Detect which cell encompasses the target text, then output its [X, Y] center coordinate. 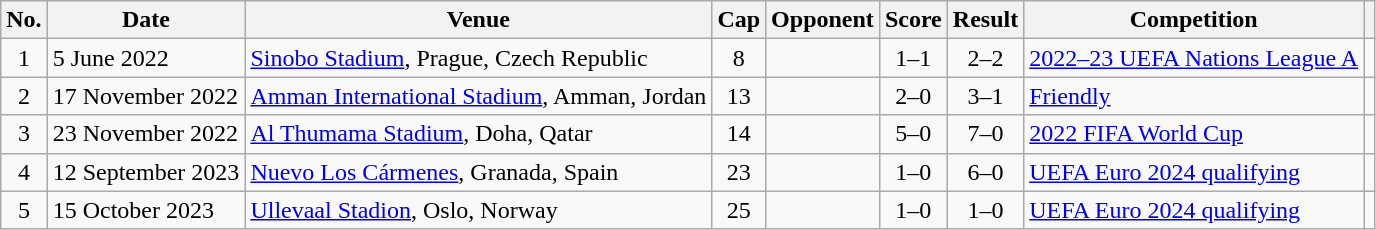
Al Thumama Stadium, Doha, Qatar [478, 134]
2–0 [913, 96]
Sinobo Stadium, Prague, Czech Republic [478, 58]
Cap [739, 20]
7–0 [985, 134]
Amman International Stadium, Amman, Jordan [478, 96]
Score [913, 20]
Nuevo Los Cármenes, Granada, Spain [478, 172]
4 [24, 172]
Date [146, 20]
5 [24, 210]
Venue [478, 20]
2 [24, 96]
15 October 2023 [146, 210]
1 [24, 58]
3–1 [985, 96]
6–0 [985, 172]
2022 FIFA World Cup [1194, 134]
5–0 [913, 134]
Competition [1194, 20]
8 [739, 58]
2022–23 UEFA Nations League A [1194, 58]
5 June 2022 [146, 58]
2–2 [985, 58]
3 [24, 134]
Friendly [1194, 96]
13 [739, 96]
17 November 2022 [146, 96]
Ullevaal Stadion, Oslo, Norway [478, 210]
23 [739, 172]
Opponent [823, 20]
1–1 [913, 58]
12 September 2023 [146, 172]
23 November 2022 [146, 134]
Result [985, 20]
No. [24, 20]
25 [739, 210]
14 [739, 134]
